For the text-containing cell, return its midpoint in (X, Y) coordinate format. 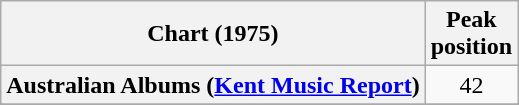
42 (471, 85)
Australian Albums (Kent Music Report) (213, 85)
Chart (1975) (213, 34)
Peakposition (471, 34)
